For the text-containing cell, return its midpoint in [x, y] coordinate format. 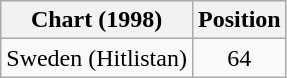
Position [239, 20]
Chart (1998) [97, 20]
Sweden (Hitlistan) [97, 58]
64 [239, 58]
